Extract the (X, Y) coordinate from the center of the cell holding the provided text.  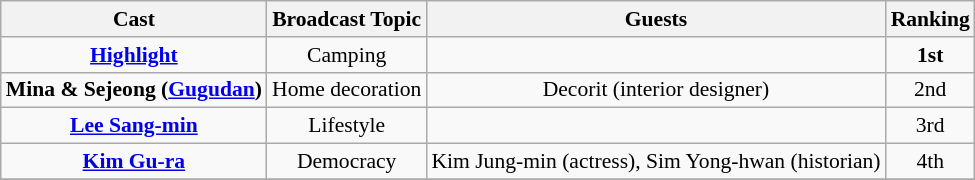
4th (930, 162)
1st (930, 55)
Democracy (346, 162)
3rd (930, 126)
2nd (930, 90)
Lifestyle (346, 126)
Home decoration (346, 90)
Kim Jung-min (actress), Sim Yong-hwan (historian) (656, 162)
Decorit (interior designer) (656, 90)
Ranking (930, 19)
Cast (134, 19)
Mina & Sejeong (Gugudan) (134, 90)
Kim Gu-ra (134, 162)
Guests (656, 19)
Highlight (134, 55)
Broadcast Topic (346, 19)
Camping (346, 55)
Lee Sang-min (134, 126)
